For the text-containing cell, return its midpoint in [X, Y] coordinate format. 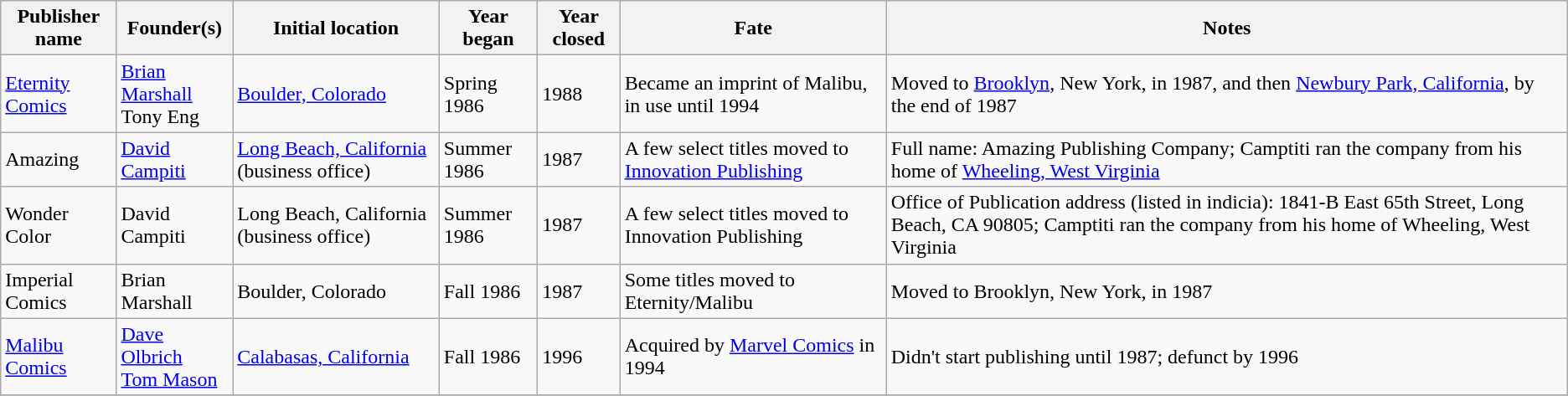
Year closed [579, 28]
Publisher name [59, 28]
1996 [579, 357]
Brian Marshall [174, 291]
Moved to Brooklyn, New York, in 1987, and then Newbury Park, California, by the end of 1987 [1226, 94]
Full name: Amazing Publishing Company; Camptiti ran the company from his home of Wheeling, West Virginia [1226, 159]
Notes [1226, 28]
1988 [579, 94]
Spring 1986 [487, 94]
Didn't start publishing until 1987; defunct by 1996 [1226, 357]
Amazing [59, 159]
Acquired by Marvel Comics in 1994 [753, 357]
Founder(s) [174, 28]
Imperial Comics [59, 291]
Dave OlbrichTom Mason [174, 357]
Malibu Comics [59, 357]
Some titles moved to Eternity/Malibu [753, 291]
Eternity Comics [59, 94]
Calabasas, California [337, 357]
Brian MarshallTony Eng [174, 94]
Initial location [337, 28]
Moved to Brooklyn, New York, in 1987 [1226, 291]
Wonder Color [59, 225]
Year began [487, 28]
Became an imprint of Malibu, in use until 1994 [753, 94]
Fate [753, 28]
